For the text-containing cell, return its midpoint in [X, Y] coordinate format. 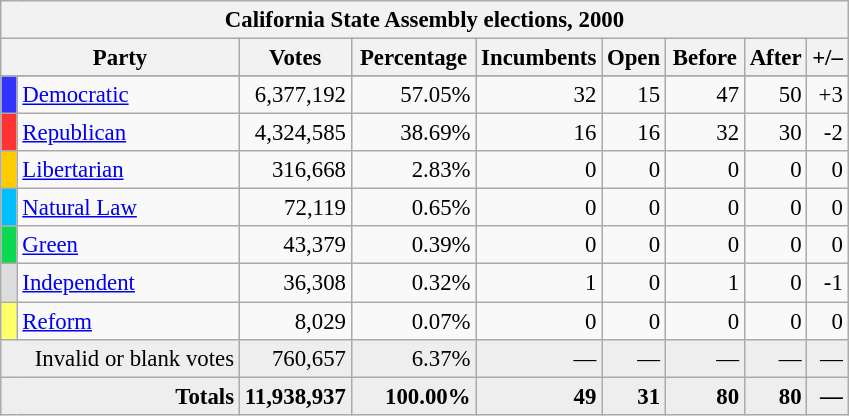
-1 [828, 283]
15 [634, 95]
30 [775, 133]
6.37% [414, 358]
0.65% [414, 208]
43,379 [295, 245]
6,377,192 [295, 95]
Party [120, 58]
0.39% [414, 245]
Reform [128, 321]
Percentage [414, 58]
After [775, 58]
Totals [120, 396]
+/– [828, 58]
Democratic [128, 95]
0.32% [414, 283]
Invalid or blank votes [120, 358]
California State Assembly elections, 2000 [424, 20]
49 [539, 396]
8,029 [295, 321]
50 [775, 95]
100.00% [414, 396]
Open [634, 58]
Libertarian [128, 170]
72,119 [295, 208]
4,324,585 [295, 133]
11,938,937 [295, 396]
57.05% [414, 95]
0.07% [414, 321]
-2 [828, 133]
2.83% [414, 170]
Incumbents [539, 58]
Green [128, 245]
Before [704, 58]
47 [704, 95]
36,308 [295, 283]
Natural Law [128, 208]
Republican [128, 133]
316,668 [295, 170]
Independent [128, 283]
760,657 [295, 358]
Votes [295, 58]
38.69% [414, 133]
31 [634, 396]
+3 [828, 95]
